Determine the [x, y] coordinate at the center of the cell enclosing the given text.  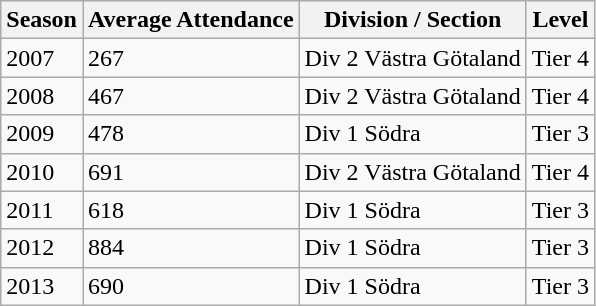
Season [42, 20]
690 [190, 286]
Level [560, 20]
2012 [42, 248]
Average Attendance [190, 20]
267 [190, 58]
884 [190, 248]
2011 [42, 210]
Division / Section [412, 20]
2008 [42, 96]
618 [190, 210]
2007 [42, 58]
2009 [42, 134]
2010 [42, 172]
467 [190, 96]
2013 [42, 286]
691 [190, 172]
478 [190, 134]
